Provide the [X, Y] coordinate of the cell's center where the given text is located.  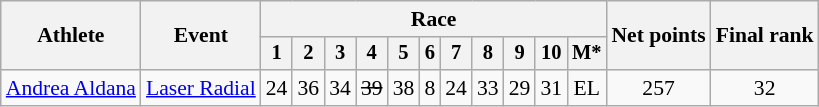
10 [551, 54]
4 [372, 54]
32 [765, 88]
Event [201, 36]
31 [551, 88]
38 [404, 88]
Net points [658, 36]
1 [277, 54]
3 [340, 54]
29 [520, 88]
33 [488, 88]
2 [308, 54]
6 [430, 54]
Andrea Aldana [71, 88]
5 [404, 54]
Athlete [71, 36]
36 [308, 88]
EL [586, 88]
257 [658, 88]
Laser Radial [201, 88]
Final rank [765, 36]
Race [434, 19]
39 [372, 88]
7 [456, 54]
34 [340, 88]
M* [586, 54]
9 [520, 54]
